Detect which cell encompasses the target text, then output its (X, Y) center coordinate. 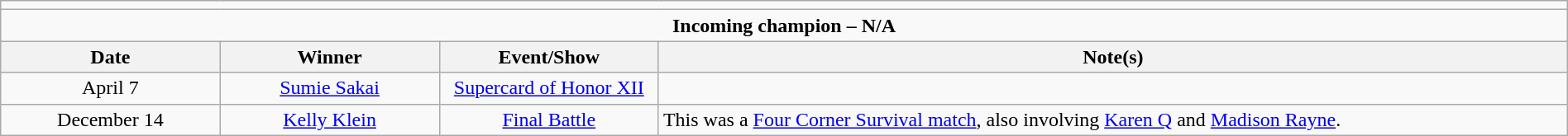
April 7 (111, 88)
Winner (329, 57)
Event/Show (549, 57)
This was a Four Corner Survival match, also involving Karen Q and Madison Rayne. (1113, 120)
Supercard of Honor XII (549, 88)
Date (111, 57)
December 14 (111, 120)
Incoming champion – N/A (784, 26)
Note(s) (1113, 57)
Kelly Klein (329, 120)
Sumie Sakai (329, 88)
Final Battle (549, 120)
